Capture the cell that displays the provided text and extract its (x, y) central coordinate. 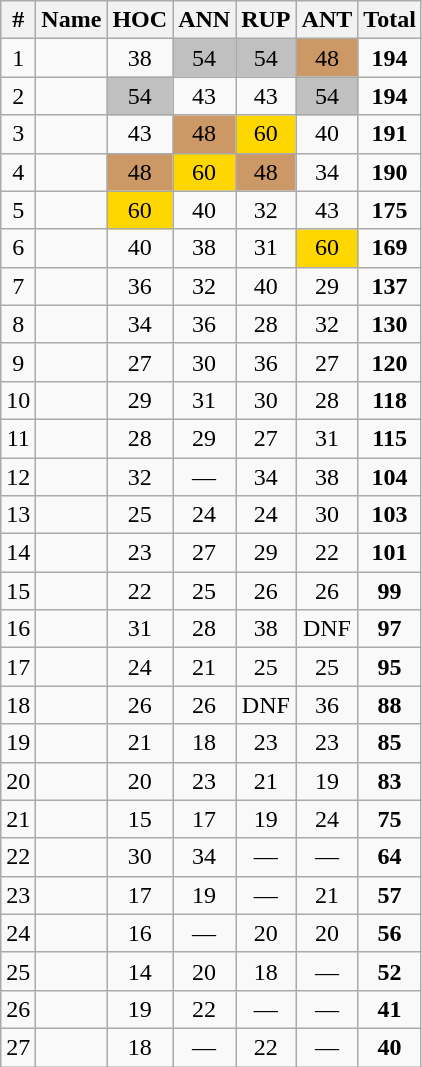
RUP (266, 20)
137 (390, 286)
5 (18, 210)
56 (390, 933)
HOC (140, 20)
99 (390, 591)
115 (390, 438)
6 (18, 248)
41 (390, 1009)
95 (390, 667)
ANN (204, 20)
130 (390, 324)
ANT (327, 20)
9 (18, 362)
13 (18, 515)
101 (390, 553)
175 (390, 210)
191 (390, 134)
190 (390, 172)
83 (390, 781)
Total (390, 20)
85 (390, 743)
97 (390, 629)
Name (72, 20)
11 (18, 438)
8 (18, 324)
1 (18, 58)
2 (18, 96)
88 (390, 705)
10 (18, 400)
# (18, 20)
7 (18, 286)
103 (390, 515)
169 (390, 248)
64 (390, 857)
120 (390, 362)
12 (18, 477)
4 (18, 172)
57 (390, 895)
118 (390, 400)
75 (390, 819)
52 (390, 971)
104 (390, 477)
3 (18, 134)
